Locate the cell with the specified text and output its [x, y] center coordinate. 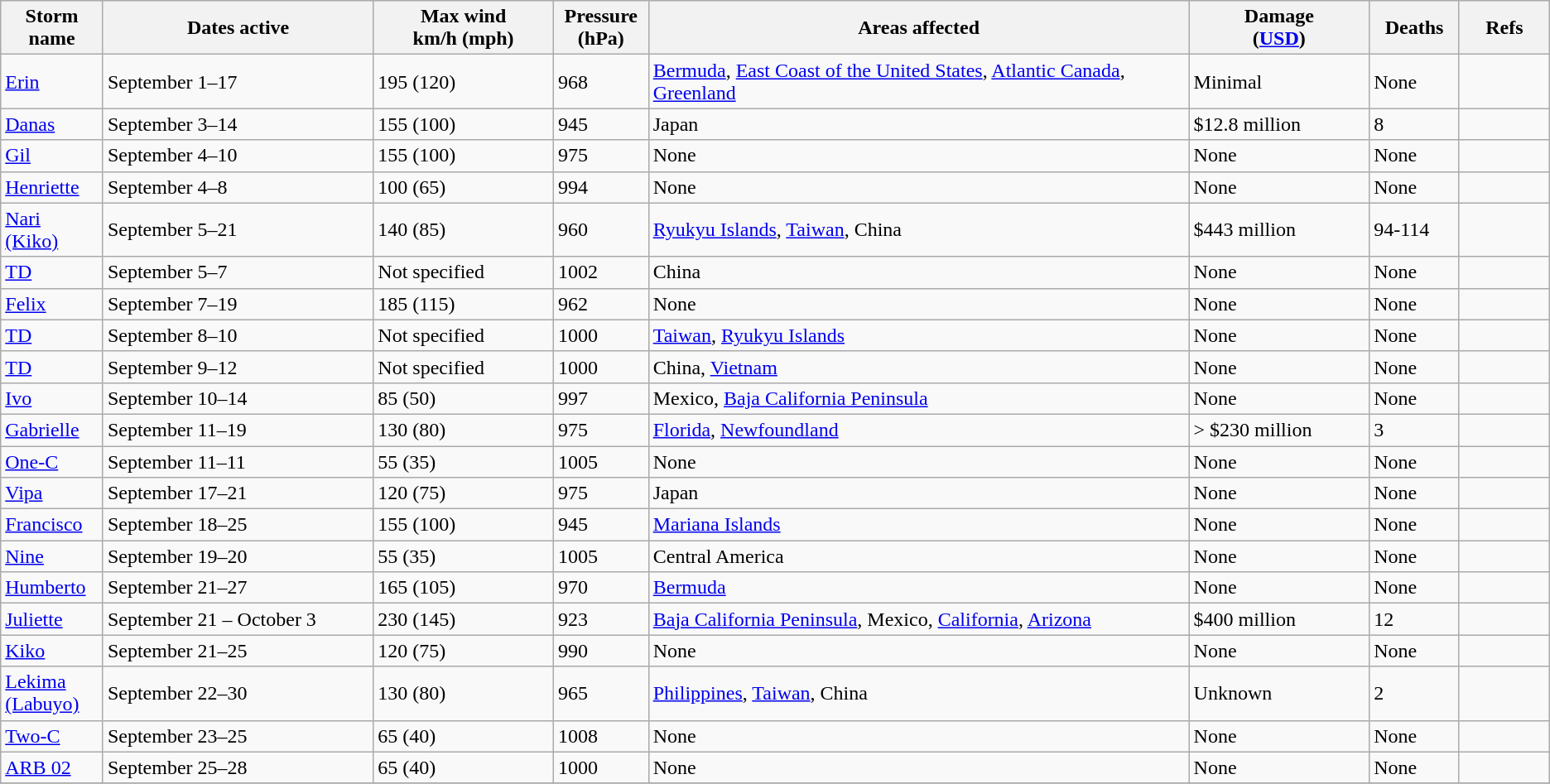
195 (120) [464, 81]
Bermuda [919, 588]
September 22–30 [238, 694]
Danas [52, 124]
Nine [52, 556]
September 1–17 [238, 81]
September 9–12 [238, 367]
September 10–14 [238, 398]
Mariana Islands [919, 525]
September 11–19 [238, 430]
September 11–11 [238, 461]
Pressure(hPa) [601, 28]
Max windkm/h (mph) [464, 28]
One-C [52, 461]
994 [601, 187]
Humberto [52, 588]
Damage(USD) [1279, 28]
Deaths [1414, 28]
Lekima (Labuyo) [52, 694]
Taiwan, Ryukyu Islands [919, 335]
Nari (Kiko) [52, 230]
85 (50) [464, 398]
100 (65) [464, 187]
923 [601, 619]
8 [1414, 124]
September 21 – October 3 [238, 619]
960 [601, 230]
997 [601, 398]
China, Vietnam [919, 367]
94-114 [1414, 230]
Central America [919, 556]
September 23–25 [238, 736]
Henriette [52, 187]
September 8–10 [238, 335]
140 (85) [464, 230]
2 [1414, 694]
Ryukyu Islands, Taiwan, China [919, 230]
Areas affected [919, 28]
September 18–25 [238, 525]
962 [601, 304]
September 19–20 [238, 556]
12 [1414, 619]
$12.8 million [1279, 124]
Vipa [52, 493]
September 7–19 [238, 304]
Philippines, Taiwan, China [919, 694]
Refs [1504, 28]
September 4–8 [238, 187]
Erin [52, 81]
Unknown [1279, 694]
1008 [601, 736]
September 3–14 [238, 124]
Felix [52, 304]
230 (145) [464, 619]
965 [601, 694]
Dates active [238, 28]
Two-C [52, 736]
Francisco [52, 525]
Ivo [52, 398]
September 5–21 [238, 230]
Mexico, Baja California Peninsula [919, 398]
Gil [52, 156]
Storm name [52, 28]
September 4–10 [238, 156]
185 (115) [464, 304]
> $230 million [1279, 430]
China [919, 272]
Kiko [52, 651]
Minimal [1279, 81]
Gabrielle [52, 430]
Florida, Newfoundland [919, 430]
September 21–25 [238, 651]
ARB 02 [52, 767]
September 21–27 [238, 588]
Baja California Peninsula, Mexico, California, Arizona [919, 619]
$443 million [1279, 230]
Bermuda, East Coast of the United States, Atlantic Canada, Greenland [919, 81]
September 17–21 [238, 493]
$400 million [1279, 619]
165 (105) [464, 588]
990 [601, 651]
September 5–7 [238, 272]
Juliette [52, 619]
968 [601, 81]
970 [601, 588]
September 25–28 [238, 767]
3 [1414, 430]
1002 [601, 272]
